Provide the (X, Y) coordinate of the cell's center where the given text is located.  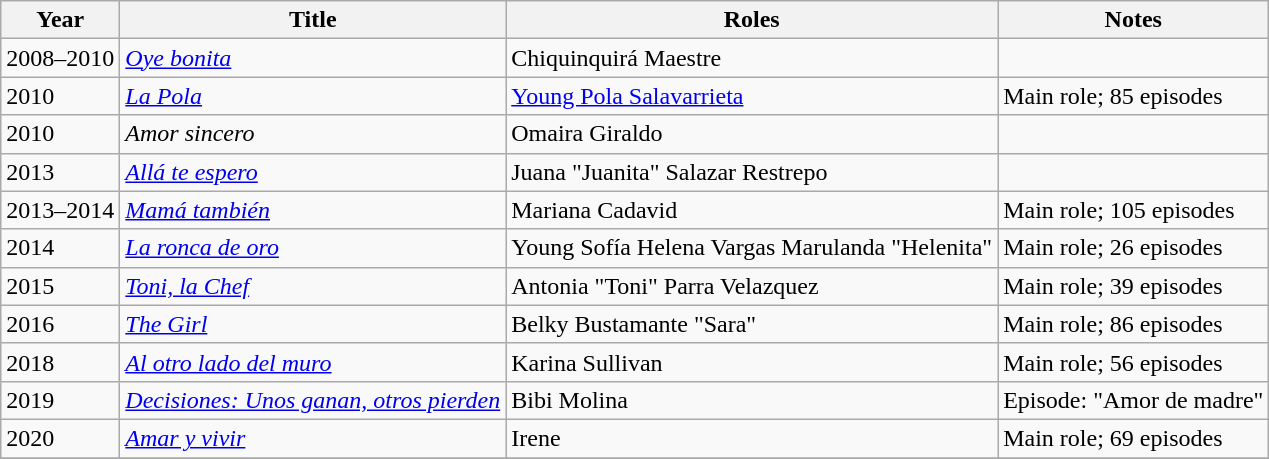
The Girl (313, 324)
2013 (60, 172)
Main role; 69 episodes (1134, 438)
Young Sofía Helena Vargas Marulanda "Helenita" (752, 248)
Main role; 85 episodes (1134, 96)
2019 (60, 400)
Toni, la Chef (313, 286)
2016 (60, 324)
Title (313, 20)
Roles (752, 20)
Amar y vivir (313, 438)
Juana "Juanita" Salazar Restrepo (752, 172)
La ronca de oro (313, 248)
Antonia "Toni" Parra Velazquez (752, 286)
Main role; 105 episodes (1134, 210)
Oye bonita (313, 58)
Bibi Molina (752, 400)
Belky Bustamante "Sara" (752, 324)
Al otro lado del muro (313, 362)
Year (60, 20)
2018 (60, 362)
Mariana Cadavid (752, 210)
Episode: "Amor de madre" (1134, 400)
Allá te espero (313, 172)
2013–2014 (60, 210)
Notes (1134, 20)
Irene (752, 438)
2020 (60, 438)
2008–2010 (60, 58)
Mamá también (313, 210)
Main role; 39 episodes (1134, 286)
2014 (60, 248)
La Pola (313, 96)
Main role; 26 episodes (1134, 248)
2015 (60, 286)
Chiquinquirá Maestre (752, 58)
Young Pola Salavarrieta (752, 96)
Main role; 56 episodes (1134, 362)
Omaira Giraldo (752, 134)
Decisiones: Unos ganan, otros pierden (313, 400)
Amor sincero (313, 134)
Main role; 86 episodes (1134, 324)
Karina Sullivan (752, 362)
